Scan for the cell matching the given text and deliver its (x, y) coordinate at center. 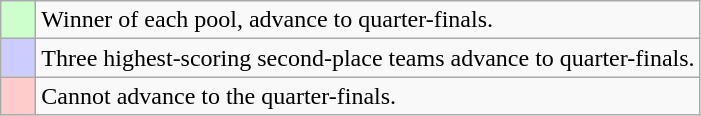
Cannot advance to the quarter-finals. (368, 96)
Winner of each pool, advance to quarter-finals. (368, 20)
Three highest-scoring second-place teams advance to quarter-finals. (368, 58)
